From the cell containing the given text, extract its center point as [x, y] coordinate. 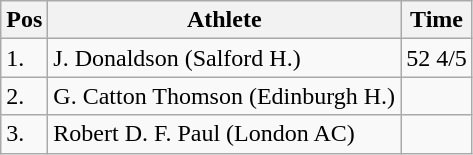
Robert D. F. Paul (London AC) [224, 134]
52 4/5 [437, 58]
G. Catton Thomson (Edinburgh H.) [224, 96]
Athlete [224, 20]
Time [437, 20]
3. [24, 134]
J. Donaldson (Salford H.) [224, 58]
2. [24, 96]
Pos [24, 20]
1. [24, 58]
